Capture the cell that displays the provided text and extract its (x, y) central coordinate. 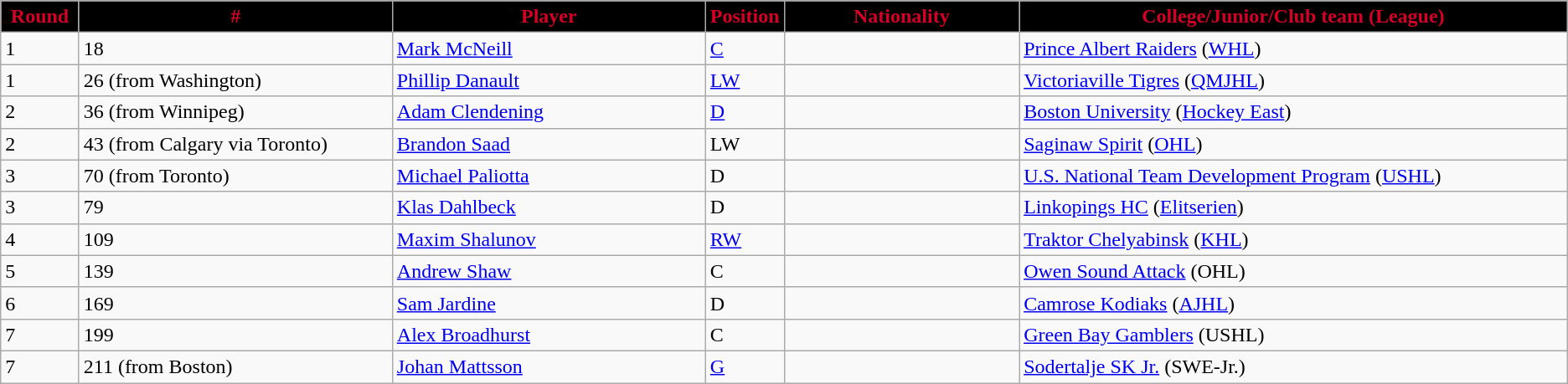
RW (745, 239)
Johan Mattsson (549, 366)
18 (235, 49)
Nationality (901, 17)
Boston University (Hockey East) (1293, 112)
Brandon Saad (549, 144)
Traktor Chelyabinsk (KHL) (1293, 239)
70 (from Toronto) (235, 176)
Round (40, 17)
Sodertalje SK Jr. (SWE-Jr.) (1293, 366)
Adam Clendening (549, 112)
211 (from Boston) (235, 366)
Green Bay Gamblers (USHL) (1293, 335)
Player (549, 17)
Michael Paliotta (549, 176)
Maxim Shalunov (549, 239)
Victoriaville Tigres (QMJHL) (1293, 80)
4 (40, 239)
Camrose Kodiaks (AJHL) (1293, 303)
109 (235, 239)
Phillip Danault (549, 80)
Prince Albert Raiders (WHL) (1293, 49)
# (235, 17)
Saginaw Spirit (OHL) (1293, 144)
Mark McNeill (549, 49)
U.S. National Team Development Program (USHL) (1293, 176)
5 (40, 271)
G (745, 366)
Owen Sound Attack (OHL) (1293, 271)
Andrew Shaw (549, 271)
Sam Jardine (549, 303)
Alex Broadhurst (549, 335)
Linkopings HC (Elitserien) (1293, 207)
College/Junior/Club team (League) (1293, 17)
43 (from Calgary via Toronto) (235, 144)
Position (745, 17)
6 (40, 303)
169 (235, 303)
139 (235, 271)
26 (from Washington) (235, 80)
199 (235, 335)
Klas Dahlbeck (549, 207)
36 (from Winnipeg) (235, 112)
79 (235, 207)
